From the cell containing the given text, extract its center point as (X, Y) coordinate. 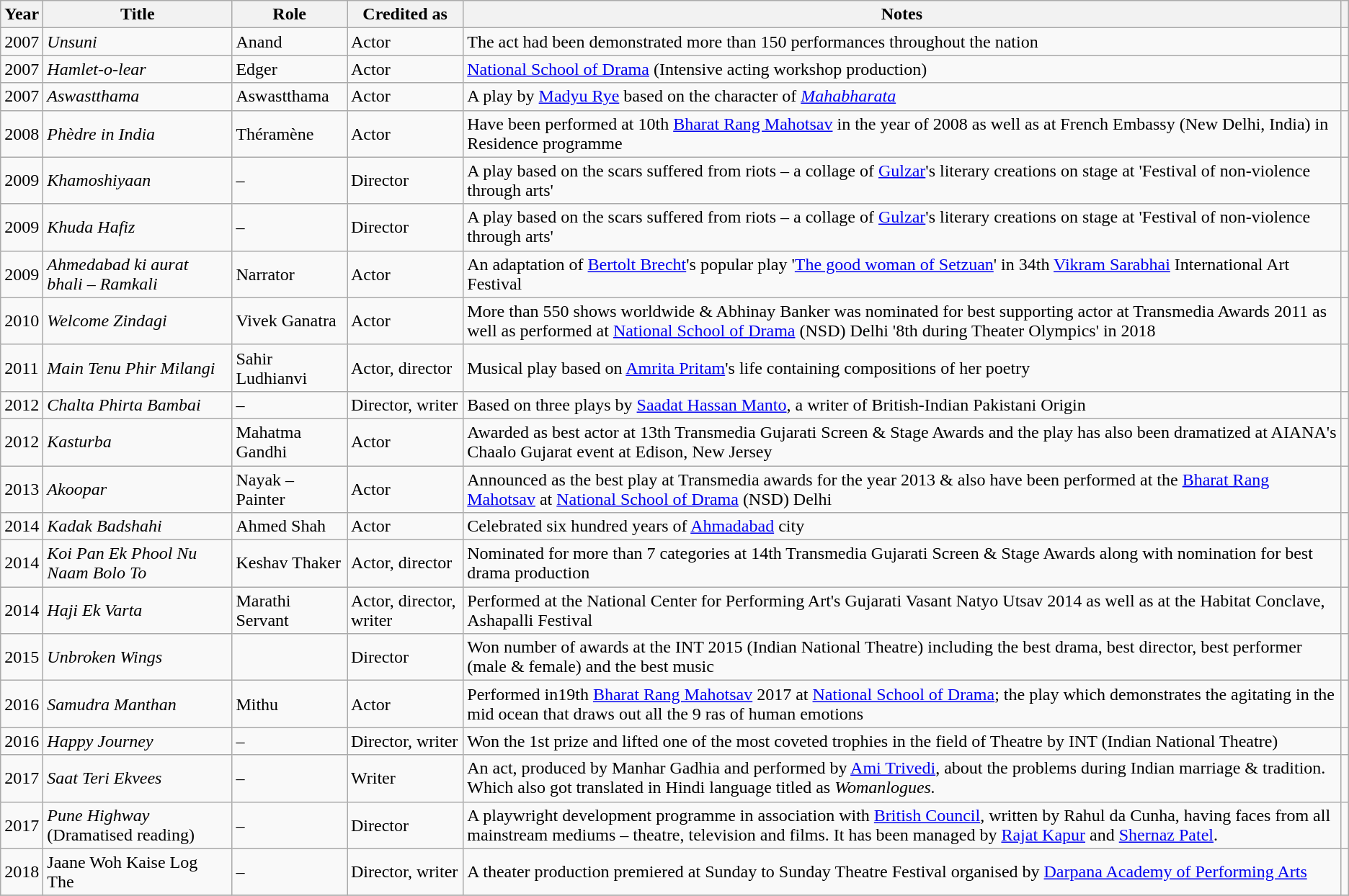
A play by Madyu Rye based on the character of Mahabharata (902, 97)
Vivek Ganatra (290, 321)
Unbroken Wings (138, 657)
Kadak Badshahi (138, 527)
Actor, director, writer (405, 611)
Saat Teri Ekvees (138, 778)
Ahmedabad ki aurat bhali – Ramkali (138, 274)
Sahir Ludhianvi (290, 367)
Nominated for more than 7 categories at 14th Transmedia Gujarati Screen & Stage Awards along with nomination for best drama production (902, 563)
Unsuni (138, 42)
Anand (290, 42)
2018 (22, 872)
A theater production premiered at Sunday to Sunday Theatre Festival organised by Darpana Academy of Performing Arts (902, 872)
National School of Drama (Intensive acting workshop production) (902, 69)
Notes (902, 14)
2015 (22, 657)
2013 (22, 488)
Based on three plays by Saadat Hassan Manto, a writer of British-Indian Pakistani Origin (902, 405)
Mithu (290, 704)
2008 (22, 134)
Koi Pan Ek Phool Nu Naam Bolo To (138, 563)
Khuda Hafiz (138, 228)
Musical play based on Amrita Pritam's life containing compositions of her poetry (902, 367)
Credited as (405, 14)
Ahmed Shah (290, 527)
Chalta Phirta Bambai (138, 405)
Marathi Servant (290, 611)
Have been performed at 10th Bharat Rang Mahotsav in the year of 2008 as well as at French Embassy (New Delhi, India) in Residence programme (902, 134)
Haji Ek Varta (138, 611)
Main Tenu Phir Milangi (138, 367)
Celebrated six hundred years of Ahmadabad city (902, 527)
Performed at the National Center for Performing Art's Gujarati Vasant Natyo Utsav 2014 as well as at the Habitat Conclave, Ashapalli Festival (902, 611)
Phèdre in India (138, 134)
Year (22, 14)
Keshav Thaker (290, 563)
Théramène (290, 134)
Samudra Manthan (138, 704)
Mahatma Gandhi (290, 442)
Akoopar (138, 488)
Title (138, 14)
Edger (290, 69)
Pune Highway (Dramatised reading) (138, 825)
Hamlet-o-lear (138, 69)
Role (290, 14)
Won the 1st prize and lifted one of the most coveted trophies in the field of Theatre by INT (Indian National Theatre) (902, 741)
2010 (22, 321)
Narrator (290, 274)
2011 (22, 367)
An adaptation of Bertolt Brecht's popular play 'The good woman of Setzuan' in 34th Vikram Sarabhai International Art Festival (902, 274)
Welcome Zindagi (138, 321)
Kasturba (138, 442)
Jaane Woh Kaise Log The (138, 872)
Happy Journey (138, 741)
Nayak – Painter (290, 488)
The act had been demonstrated more than 150 performances throughout the nation (902, 42)
Writer (405, 778)
Khamoshiyaan (138, 180)
